Pinpoint the cell where the given text exists, returning its [x, y] midpoint coordinate. 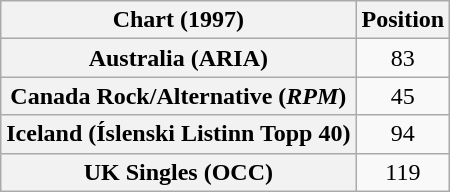
Iceland (Íslenski Listinn Topp 40) [178, 134]
Canada Rock/Alternative (RPM) [178, 96]
119 [403, 172]
94 [403, 134]
Chart (1997) [178, 20]
Position [403, 20]
83 [403, 58]
45 [403, 96]
UK Singles (OCC) [178, 172]
Australia (ARIA) [178, 58]
